Find where the given text appears and provide that cell's center as (x, y) coordinate. 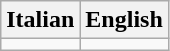
Italian (40, 20)
English (124, 20)
